Return the [x, y] coordinate for the center point of the cell that contains the specified text.  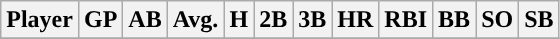
SO [498, 20]
Player [40, 20]
AB [145, 20]
SB [539, 20]
2B [274, 20]
3B [312, 20]
H [239, 20]
GP [100, 20]
RBI [406, 20]
Avg. [196, 20]
HR [356, 20]
BB [454, 20]
